Detect which cell encompasses the target text, then output its (X, Y) center coordinate. 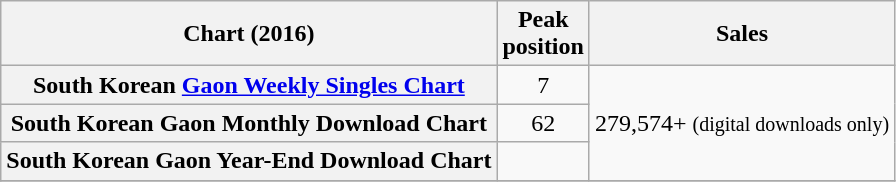
South Korean Gaon Monthly Download Chart (249, 123)
62 (543, 123)
7 (543, 85)
Chart (2016) (249, 34)
Sales (742, 34)
South Korean Gaon Weekly Singles Chart (249, 85)
279,574+ (digital downloads only) (742, 123)
Peakposition (543, 34)
South Korean Gaon Year-End Download Chart (249, 161)
